Return (X, Y) of the center of cell containing provided text 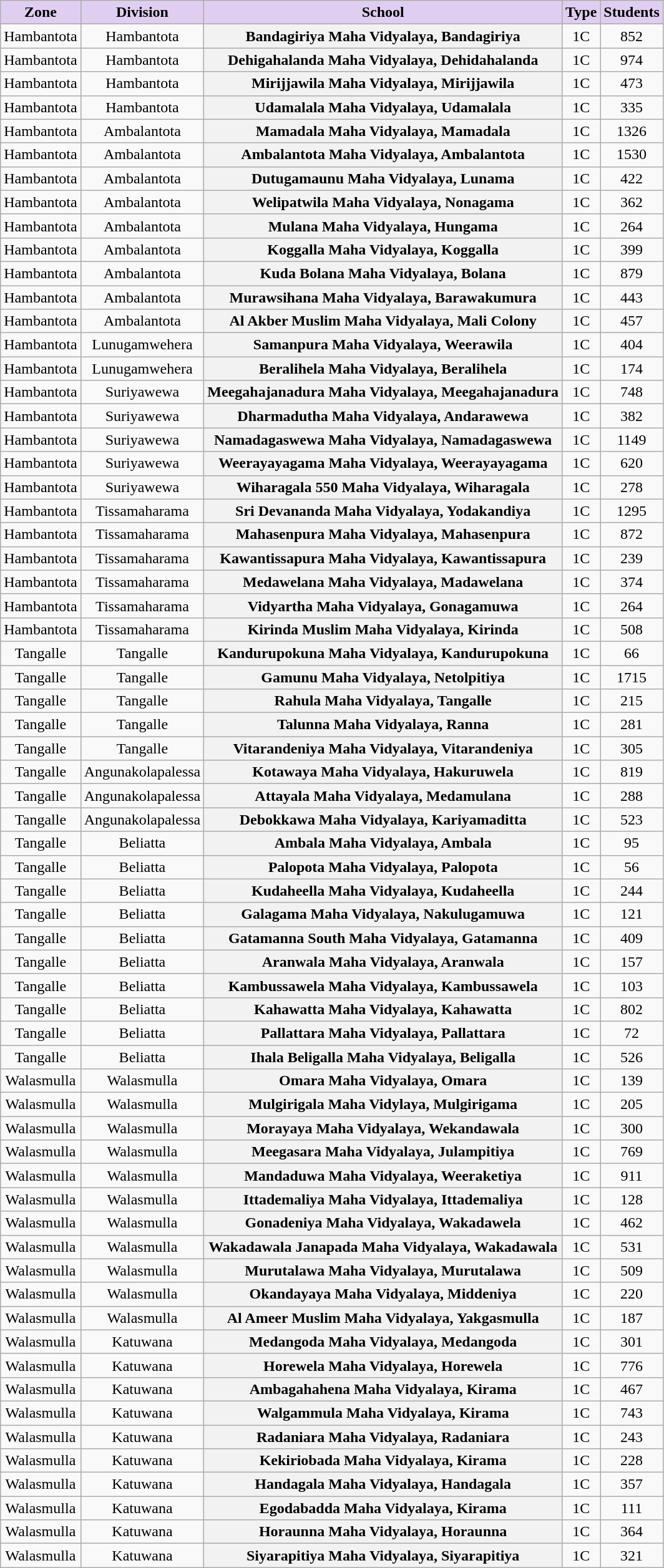
Meegahajanadura Maha Vidyalaya, Meegahajanadura (383, 392)
Koggalla Maha Vidyalaya, Koggalla (383, 249)
300 (632, 1128)
974 (632, 60)
Kotawaya Maha Vidyalaya, Hakuruwela (383, 772)
Mirijjawila Maha Vidyalaya, Mirijjawila (383, 84)
Ambagahahena Maha Vidyalaya, Kirama (383, 1389)
Wakadawala Janapada Maha Vidyalaya, Wakadawala (383, 1247)
243 (632, 1436)
872 (632, 535)
Kuda Bolana Maha Vidyalaya, Bolana (383, 273)
Rahula Maha Vidyalaya, Tangalle (383, 701)
Omara Maha Vidyalaya, Omara (383, 1081)
Vitarandeniya Maha Vidyalaya, Vitarandeniya (383, 748)
Beralihela Maha Vidyalaya, Beralihela (383, 369)
139 (632, 1081)
399 (632, 249)
382 (632, 416)
Attayala Maha Vidyalaya, Medamulana (383, 796)
Okandayaya Maha Vidyalaya, Middeniya (383, 1294)
Kambussawela Maha Vidyalaya, Kambussawela (383, 985)
Udamalala Maha Vidyalaya, Udamalala (383, 107)
205 (632, 1105)
220 (632, 1294)
128 (632, 1199)
Kandurupokuna Maha Vidyalaya, Kandurupokuna (383, 653)
374 (632, 582)
743 (632, 1413)
Galagama Maha Vidyalaya, Nakulugamuwa (383, 914)
Murutalawa Maha Vidyalaya, Murutalawa (383, 1270)
Radaniara Maha Vidyalaya, Radaniara (383, 1436)
Siyarapitiya Maha Vidyalaya, Siyarapitiya (383, 1556)
Kawantissapura Maha Vidyalaya, Kawantissapura (383, 558)
School (383, 12)
819 (632, 772)
Sri Devananda Maha Vidyalaya, Yodakandiya (383, 511)
1715 (632, 677)
Gonadeniya Maha Vidyalaya, Wakadawela (383, 1223)
509 (632, 1270)
335 (632, 107)
1326 (632, 131)
Medawelana Maha Vidyalaya, Madawelana (383, 582)
Ambala Maha Vidyalaya, Ambala (383, 843)
Debokkawa Maha Vidyalaya, Kariyamaditta (383, 820)
508 (632, 629)
879 (632, 273)
531 (632, 1247)
56 (632, 867)
244 (632, 891)
Morayaya Maha Vidyalaya, Wekandawala (383, 1128)
462 (632, 1223)
Mamadala Maha Vidyalaya, Mamadala (383, 131)
Talunna Maha Vidyalaya, Ranna (383, 725)
Ambalantota Maha Vidyalaya, Ambalantota (383, 155)
Namadagaswewa Maha Vidyalaya, Namadagaswewa (383, 440)
Medangoda Maha Vidyalaya, Medangoda (383, 1342)
Kekiriobada Maha Vidyalaya, Kirama (383, 1461)
Palopota Maha Vidyalaya, Palopota (383, 867)
Gamunu Maha Vidyalaya, Netolpitiya (383, 677)
1295 (632, 511)
301 (632, 1342)
72 (632, 1033)
911 (632, 1176)
473 (632, 84)
Pallattara Maha Vidyalaya, Pallattara (383, 1033)
228 (632, 1461)
Samanpura Maha Vidyalaya, Weerawila (383, 345)
Wiharagala 550 Maha Vidyalaya, Wiharagala (383, 487)
121 (632, 914)
1149 (632, 440)
Dutugamaunu Maha Vidyalaya, Lunama (383, 178)
Gatamanna South Maha Vidyalaya, Gatamanna (383, 938)
852 (632, 36)
Horaunna Maha Vidyalaya, Horaunna (383, 1532)
Students (632, 12)
174 (632, 369)
Egodabadda Maha Vidyalaya, Kirama (383, 1508)
364 (632, 1532)
362 (632, 202)
Kirinda Muslim Maha Vidyalaya, Kirinda (383, 629)
457 (632, 321)
769 (632, 1152)
157 (632, 962)
Division (142, 12)
1530 (632, 155)
Mahasenpura Maha Vidyalaya, Mahasenpura (383, 535)
111 (632, 1508)
Kudaheella Maha Vidyalaya, Kudaheella (383, 891)
103 (632, 985)
Weerayayagama Maha Vidyalaya, Weerayayagama (383, 463)
748 (632, 392)
Zone (41, 12)
Mandaduwa Maha Vidyalaya, Weeraketiya (383, 1176)
526 (632, 1057)
95 (632, 843)
Walgammula Maha Vidyalaya, Kirama (383, 1413)
Ihala Beligalla Maha Vidyalaya, Beligalla (383, 1057)
66 (632, 653)
321 (632, 1556)
Dehigahalanda Maha Vidyalaya, Dehidahalanda (383, 60)
305 (632, 748)
288 (632, 796)
Bandagiriya Maha Vidyalaya, Bandagiriya (383, 36)
422 (632, 178)
Al Akber Muslim Maha Vidyalaya, Mali Colony (383, 321)
443 (632, 298)
Vidyartha Maha Vidyalaya, Gonagamuwa (383, 606)
Handagala Maha Vidyalaya, Handagala (383, 1484)
467 (632, 1389)
Type (582, 12)
Al Ameer Muslim Maha Vidyalaya, Yakgasmulla (383, 1318)
Murawsihana Maha Vidyalaya, Barawakumura (383, 298)
Dharmadutha Maha Vidyalaya, Andarawewa (383, 416)
278 (632, 487)
215 (632, 701)
357 (632, 1484)
Meegasara Maha Vidyalaya, Julampitiya (383, 1152)
Mulana Maha Vidyalaya, Hungama (383, 226)
802 (632, 1009)
239 (632, 558)
281 (632, 725)
Horewela Maha Vidyalaya, Horewela (383, 1365)
Kahawatta Maha Vidyalaya, Kahawatta (383, 1009)
187 (632, 1318)
620 (632, 463)
404 (632, 345)
409 (632, 938)
Aranwala Maha Vidyalaya, Aranwala (383, 962)
Mulgirigala Maha Vidylaya, Mulgirigama (383, 1105)
523 (632, 820)
Welipatwila Maha Vidyalaya, Nonagama (383, 202)
776 (632, 1365)
Ittademaliya Maha Vidyalaya, Ittademaliya (383, 1199)
